Search for the cell housing the specified text and yield its (X, Y) center coordinate. 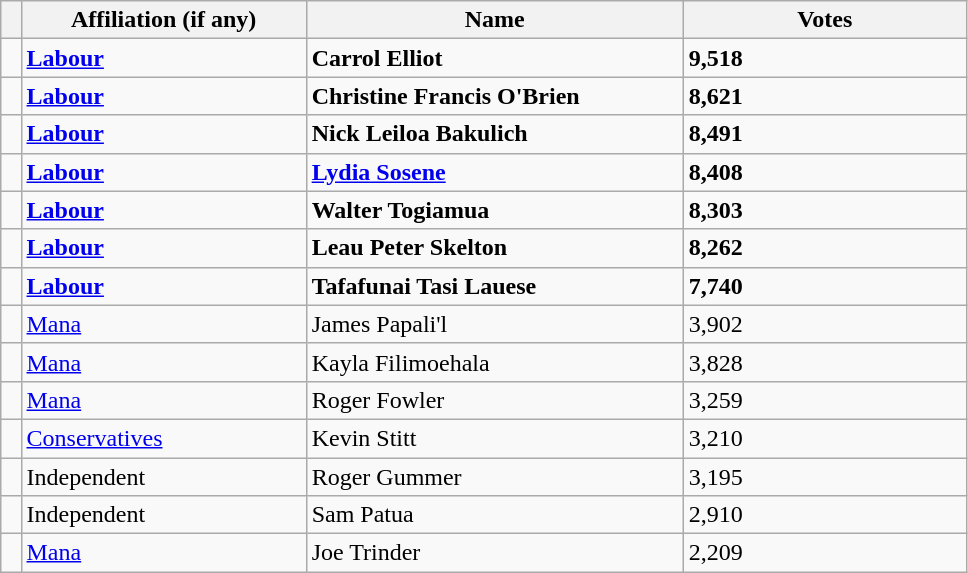
Conservatives (164, 438)
Roger Gummer (494, 477)
Leau Peter Skelton (494, 248)
Christine Francis O'Brien (494, 96)
Nick Leiloa Bakulich (494, 134)
8,621 (824, 96)
Affiliation (if any) (164, 20)
3,259 (824, 400)
Kayla Filimoehala (494, 362)
James Papali'l (494, 324)
3,902 (824, 324)
7,740 (824, 286)
8,262 (824, 248)
8,408 (824, 172)
3,210 (824, 438)
Votes (824, 20)
3,195 (824, 477)
Sam Patua (494, 515)
3,828 (824, 362)
Joe Trinder (494, 553)
Kevin Stitt (494, 438)
Walter Togiamua (494, 210)
8,491 (824, 134)
2,209 (824, 553)
2,910 (824, 515)
Lydia Sosene (494, 172)
Carrol Elliot (494, 58)
9,518 (824, 58)
8,303 (824, 210)
Roger Fowler (494, 400)
Tafafunai Tasi Lauese (494, 286)
Name (494, 20)
